Search for the cell housing the specified text and yield its [x, y] center coordinate. 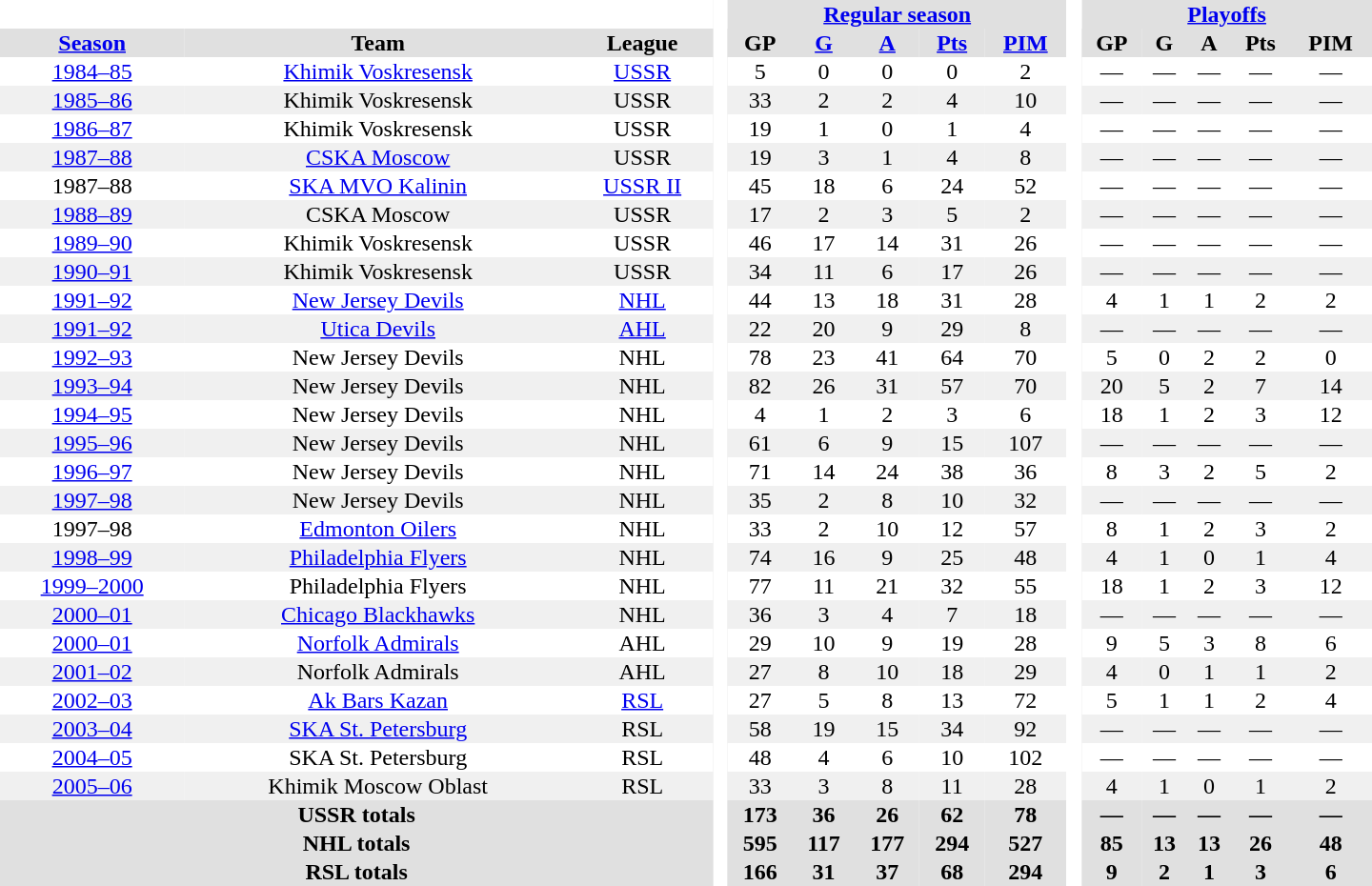
Utica Devils [377, 329]
1996–97 [91, 472]
NHL totals [356, 843]
RSL totals [356, 872]
52 [1025, 186]
Chicago Blackhawks [377, 614]
55 [1025, 586]
45 [760, 186]
1998–99 [91, 557]
Regular season [898, 14]
2005–06 [91, 786]
Playoffs [1227, 14]
1992–93 [91, 357]
166 [760, 872]
Ak Bars Kazan [377, 700]
1988–89 [91, 214]
68 [952, 872]
1994–95 [91, 414]
72 [1025, 700]
2002–03 [91, 700]
Season [91, 43]
82 [760, 386]
Edmonton Oilers [377, 529]
64 [952, 357]
16 [824, 557]
38 [952, 472]
2001–02 [91, 672]
Team [377, 43]
61 [760, 443]
77 [760, 586]
58 [760, 729]
25 [952, 557]
41 [887, 357]
1986–87 [91, 129]
22 [760, 329]
1990–91 [91, 272]
SKA MVO Kalinin [377, 186]
35 [760, 500]
71 [760, 472]
107 [1025, 443]
Khimik Moscow Oblast [377, 786]
1989–90 [91, 243]
102 [1025, 757]
46 [760, 243]
21 [887, 586]
23 [824, 357]
2004–05 [91, 757]
1995–96 [91, 443]
595 [760, 843]
USSR totals [356, 815]
173 [760, 815]
USSR II [642, 186]
527 [1025, 843]
1993–94 [91, 386]
117 [824, 843]
62 [952, 815]
177 [887, 843]
League [642, 43]
37 [887, 872]
85 [1111, 843]
1985–86 [91, 100]
1984–85 [91, 71]
44 [760, 300]
1999–2000 [91, 586]
74 [760, 557]
92 [1025, 729]
2003–04 [91, 729]
